Locate the cell with the specified text and output its (X, Y) center coordinate. 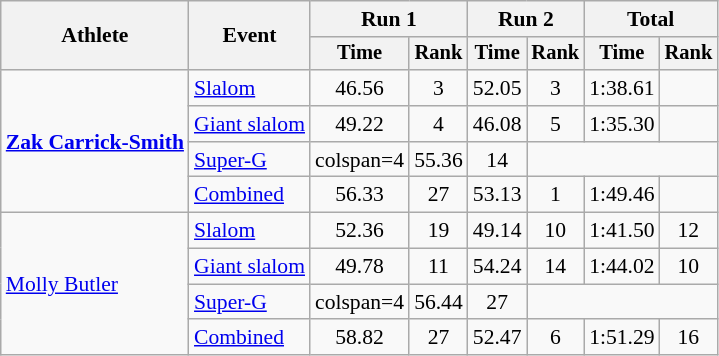
6 (555, 338)
11 (438, 267)
Total (650, 19)
1:35.30 (622, 124)
1 (555, 195)
1:51.29 (622, 338)
Run 2 (526, 19)
46.08 (498, 124)
5 (555, 124)
Event (250, 36)
52.36 (360, 231)
58.82 (360, 338)
16 (689, 338)
49.14 (498, 231)
1:38.61 (622, 88)
52.47 (498, 338)
46.56 (360, 88)
Molly Butler (95, 284)
1:49.46 (622, 195)
1:44.02 (622, 267)
52.05 (498, 88)
4 (438, 124)
53.13 (498, 195)
Athlete (95, 36)
1:41.50 (622, 231)
55.36 (438, 160)
49.22 (360, 124)
19 (438, 231)
56.44 (438, 302)
12 (689, 231)
Zak Carrick-Smith (95, 141)
54.24 (498, 267)
49.78 (360, 267)
56.33 (360, 195)
Run 1 (389, 19)
